Determine the (x, y) coordinate at the center of the cell enclosing the given text.  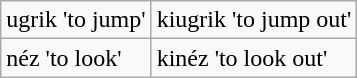
kinéz 'to look out' (254, 58)
ugrik 'to jump' (76, 20)
kiugrik 'to jump out' (254, 20)
néz 'to look' (76, 58)
